Identify which cell holds the provided text, then report its [x, y] central coordinate. 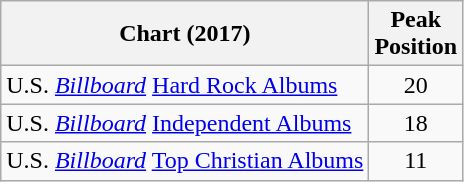
Chart (2017) [185, 34]
11 [416, 161]
U.S. Billboard Hard Rock Albums [185, 85]
20 [416, 85]
PeakPosition [416, 34]
18 [416, 123]
U.S. Billboard Independent Albums [185, 123]
U.S. Billboard Top Christian Albums [185, 161]
